Extract the (X, Y) coordinate from the center of the cell holding the provided text.  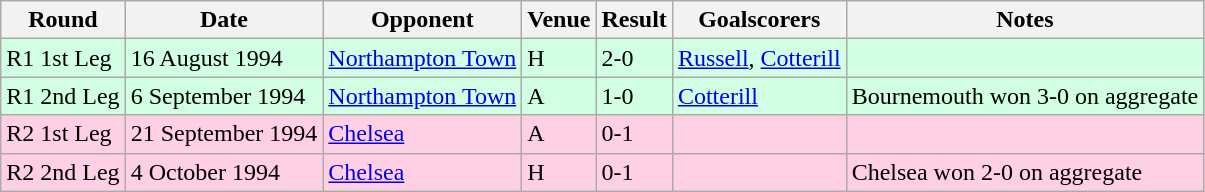
Round (63, 20)
Chelsea won 2-0 on aggregate (1025, 172)
R1 1st Leg (63, 58)
1-0 (634, 96)
21 September 1994 (224, 134)
4 October 1994 (224, 172)
Venue (559, 20)
16 August 1994 (224, 58)
R2 1st Leg (63, 134)
Bournemouth won 3-0 on aggregate (1025, 96)
Opponent (422, 20)
2-0 (634, 58)
Result (634, 20)
Russell, Cotterill (759, 58)
R2 2nd Leg (63, 172)
R1 2nd Leg (63, 96)
6 September 1994 (224, 96)
Goalscorers (759, 20)
Date (224, 20)
Notes (1025, 20)
Cotterill (759, 96)
